Pinpoint the cell where the given text exists, returning its [x, y] midpoint coordinate. 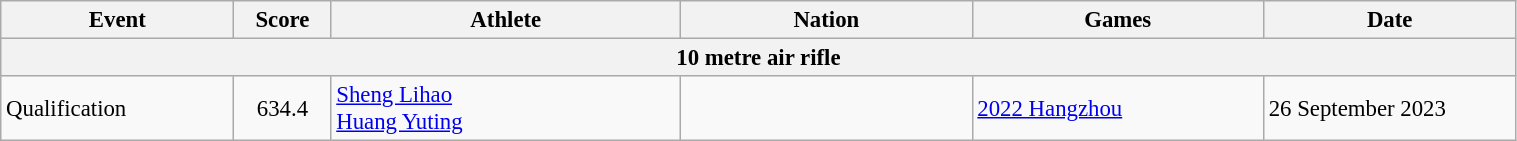
Athlete [506, 20]
Games [1118, 20]
Qualification [118, 108]
634.4 [282, 108]
Event [118, 20]
10 metre air rifle [758, 58]
Score [282, 20]
26 September 2023 [1390, 108]
2022 Hangzhou [1118, 108]
Date [1390, 20]
Nation [826, 20]
Sheng LihaoHuang Yuting [506, 108]
